Locate the cell with the specified text and output its [x, y] center coordinate. 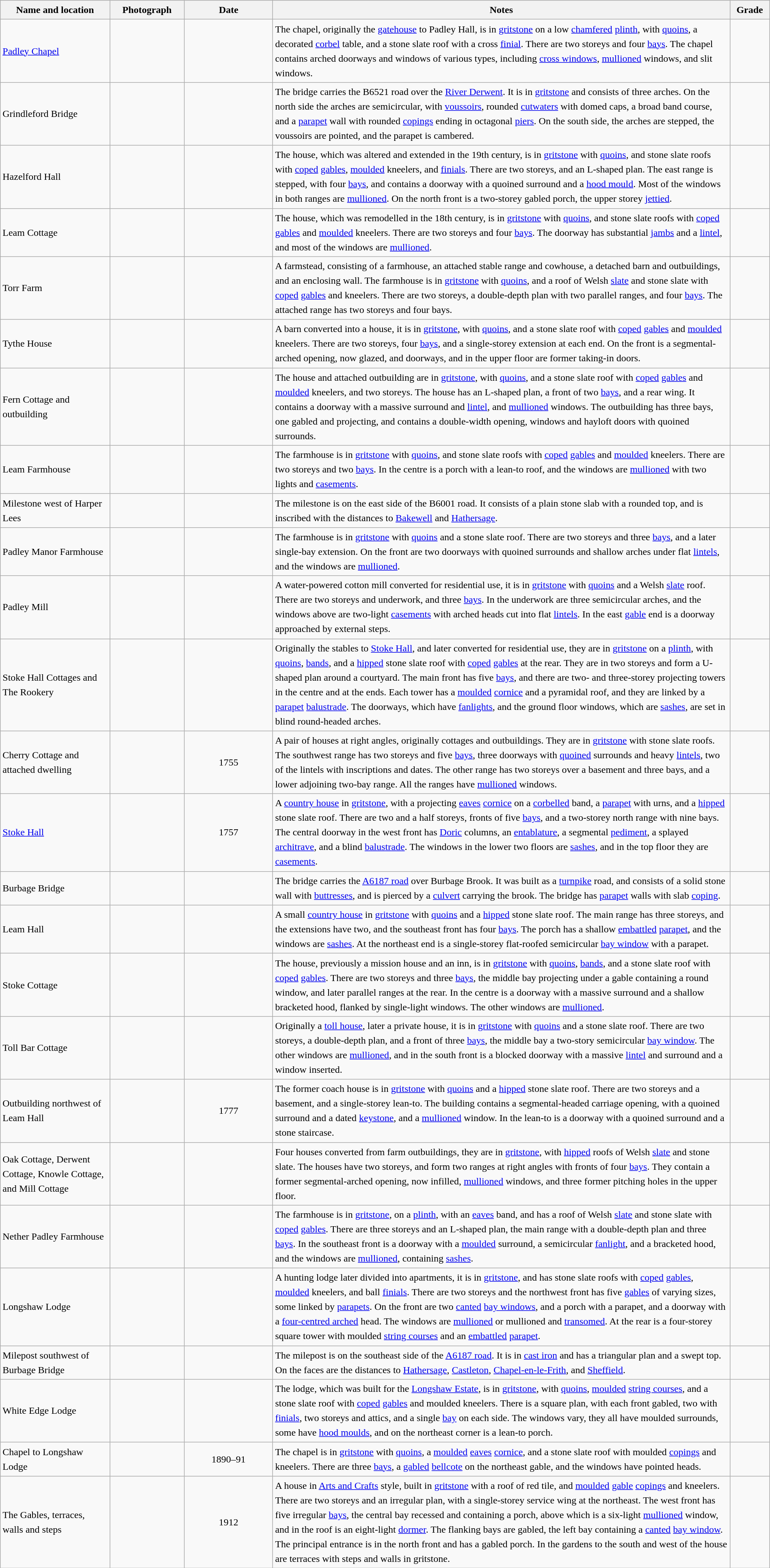
Padley Mill [55, 607]
Photograph [147, 10]
Toll Bar Cottage [55, 1048]
Nether Padley Farmhouse [55, 1236]
Leam Cottage [55, 232]
Stoke Cottage [55, 985]
Torr Farm [55, 288]
Oak Cottage, Derwent Cottage, Knowle Cottage, and Mill Cottage [55, 1174]
Milepost southwest of Burbage Bridge [55, 1362]
The Gables, terraces, walls and steps [55, 1522]
Milestone west of Harper Lees [55, 511]
Padley Manor Farmhouse [55, 551]
Longshaw Lodge [55, 1307]
Outbuilding northwest of Leam Hall [55, 1111]
White Edge Lodge [55, 1411]
Grindleford Bridge [55, 114]
Date [229, 10]
1890–91 [229, 1459]
Padley Chapel [55, 51]
Name and location [55, 10]
1757 [229, 833]
Cherry Cottage and attached dwelling [55, 762]
Leam Farmhouse [55, 469]
Leam Hall [55, 930]
1777 [229, 1111]
Grade [750, 10]
1912 [229, 1522]
Burbage Bridge [55, 888]
1755 [229, 762]
Stoke Hall Cottages and The Rookery [55, 685]
Chapel to Longshaw Lodge [55, 1459]
Stoke Hall [55, 833]
Notes [501, 10]
Fern Cottage and outbuilding [55, 407]
Tythe House [55, 343]
Hazelford Hall [55, 177]
